Output the (x, y) coordinate of the center of the cell containing the given text.  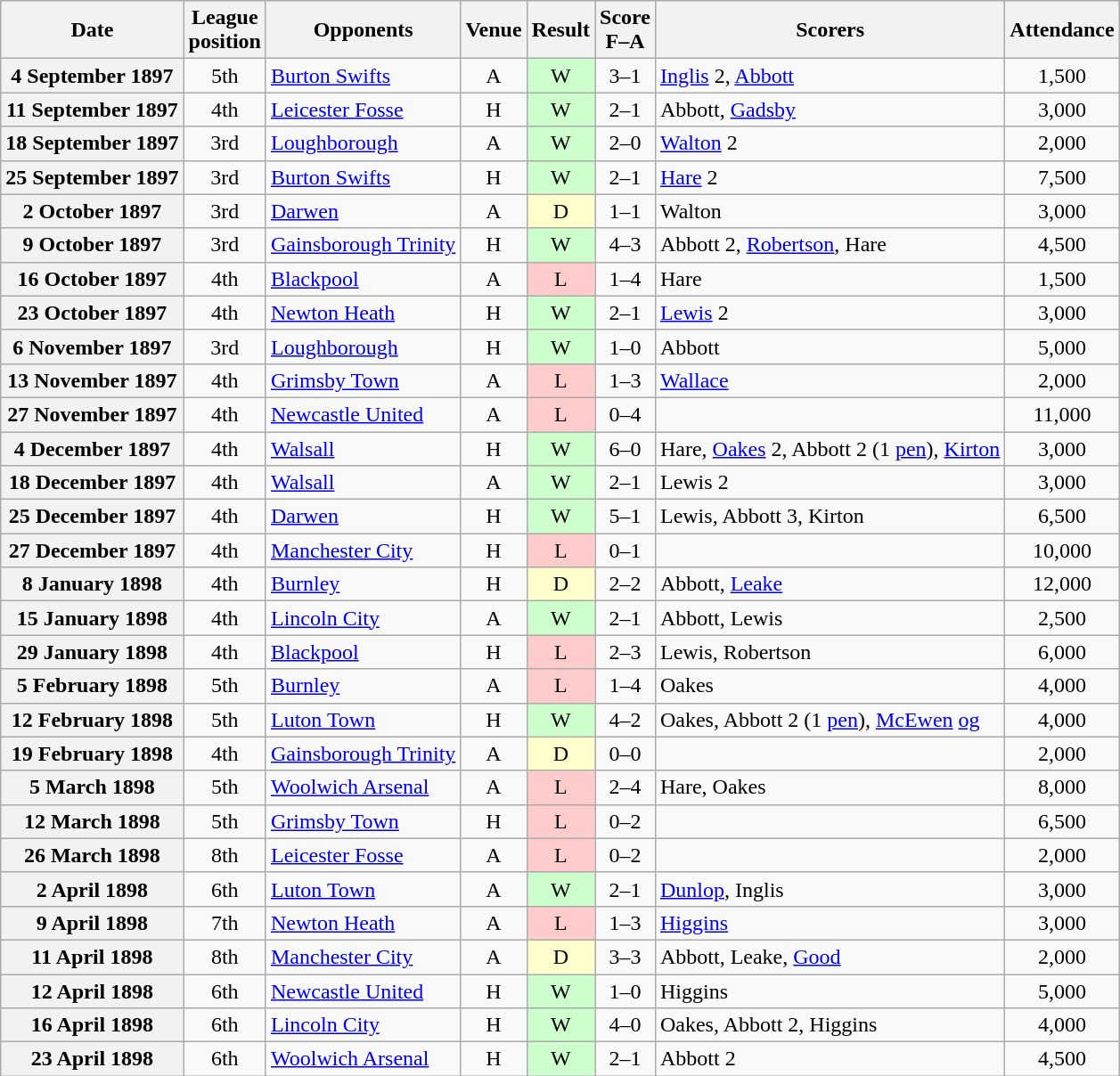
4–3 (625, 245)
Abbott 2, Robertson, Hare (830, 245)
12 March 1898 (93, 821)
Leagueposition (225, 30)
Date (93, 30)
Wallace (830, 380)
27 December 1897 (93, 550)
ScoreF–A (625, 30)
Abbott, Gadsby (830, 110)
4 September 1897 (93, 76)
9 October 1897 (93, 245)
Oakes, Abbott 2, Higgins (830, 1025)
6–0 (625, 448)
8 January 1898 (93, 584)
12 April 1898 (93, 991)
Abbott 2 (830, 1059)
3–3 (625, 957)
Hare, Oakes (830, 787)
6,000 (1062, 652)
13 November 1897 (93, 380)
Attendance (1062, 30)
18 December 1897 (93, 483)
Inglis 2, Abbott (830, 76)
2,500 (1062, 618)
25 September 1897 (93, 177)
Oakes (830, 686)
7,500 (1062, 177)
10,000 (1062, 550)
Venue (494, 30)
Walton 2 (830, 143)
16 April 1898 (93, 1025)
5 March 1898 (93, 787)
12,000 (1062, 584)
18 September 1897 (93, 143)
2 October 1897 (93, 211)
12 February 1898 (93, 720)
27 November 1897 (93, 414)
Abbott, Lewis (830, 618)
4 December 1897 (93, 448)
Hare (830, 279)
0–1 (625, 550)
15 January 1898 (93, 618)
2 April 1898 (93, 889)
19 February 1898 (93, 754)
11 April 1898 (93, 957)
Lewis, Robertson (830, 652)
4–2 (625, 720)
25 December 1897 (93, 517)
23 October 1897 (93, 313)
Hare 2 (830, 177)
16 October 1897 (93, 279)
4–0 (625, 1025)
2–4 (625, 787)
Dunlop, Inglis (830, 889)
Lewis, Abbott 3, Kirton (830, 517)
2–3 (625, 652)
Abbott (830, 346)
2–0 (625, 143)
29 January 1898 (93, 652)
5–1 (625, 517)
6 November 1897 (93, 346)
Scorers (830, 30)
Abbott, Leake (830, 584)
26 March 1898 (93, 855)
Abbott, Leake, Good (830, 957)
Oakes, Abbott 2 (1 pen), McEwen og (830, 720)
Opponents (363, 30)
7th (225, 923)
Walton (830, 211)
11,000 (1062, 414)
Hare, Oakes 2, Abbott 2 (1 pen), Kirton (830, 448)
0–0 (625, 754)
11 September 1897 (93, 110)
3–1 (625, 76)
9 April 1898 (93, 923)
1–1 (625, 211)
Result (560, 30)
5 February 1898 (93, 686)
23 April 1898 (93, 1059)
8,000 (1062, 787)
2–2 (625, 584)
0–4 (625, 414)
